From the cell containing the given text, extract its center point as (x, y) coordinate. 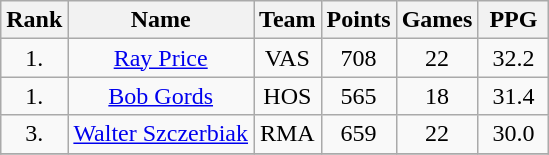
708 (358, 58)
30.0 (514, 134)
Points (358, 20)
659 (358, 134)
18 (437, 96)
VAS (288, 58)
RMA (288, 134)
Rank (34, 20)
31.4 (514, 96)
Walter Szczerbiak (161, 134)
PPG (514, 20)
Team (288, 20)
Games (437, 20)
Name (161, 20)
HOS (288, 96)
Ray Price (161, 58)
565 (358, 96)
32.2 (514, 58)
Bob Gords (161, 96)
3. (34, 134)
